Capture the cell that displays the provided text and extract its (X, Y) central coordinate. 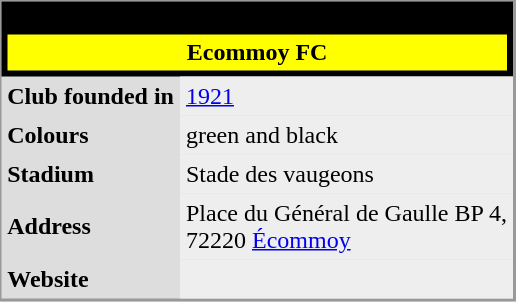
Colours (90, 136)
Website (90, 280)
Stade des vaugeons (346, 174)
Stadium (90, 174)
Place du Général de Gaulle BP 4,72220 Écommoy (346, 227)
1921 (346, 96)
Address (90, 227)
Club founded in (90, 96)
green and black (346, 136)
